Detect which cell encompasses the target text, then output its (x, y) center coordinate. 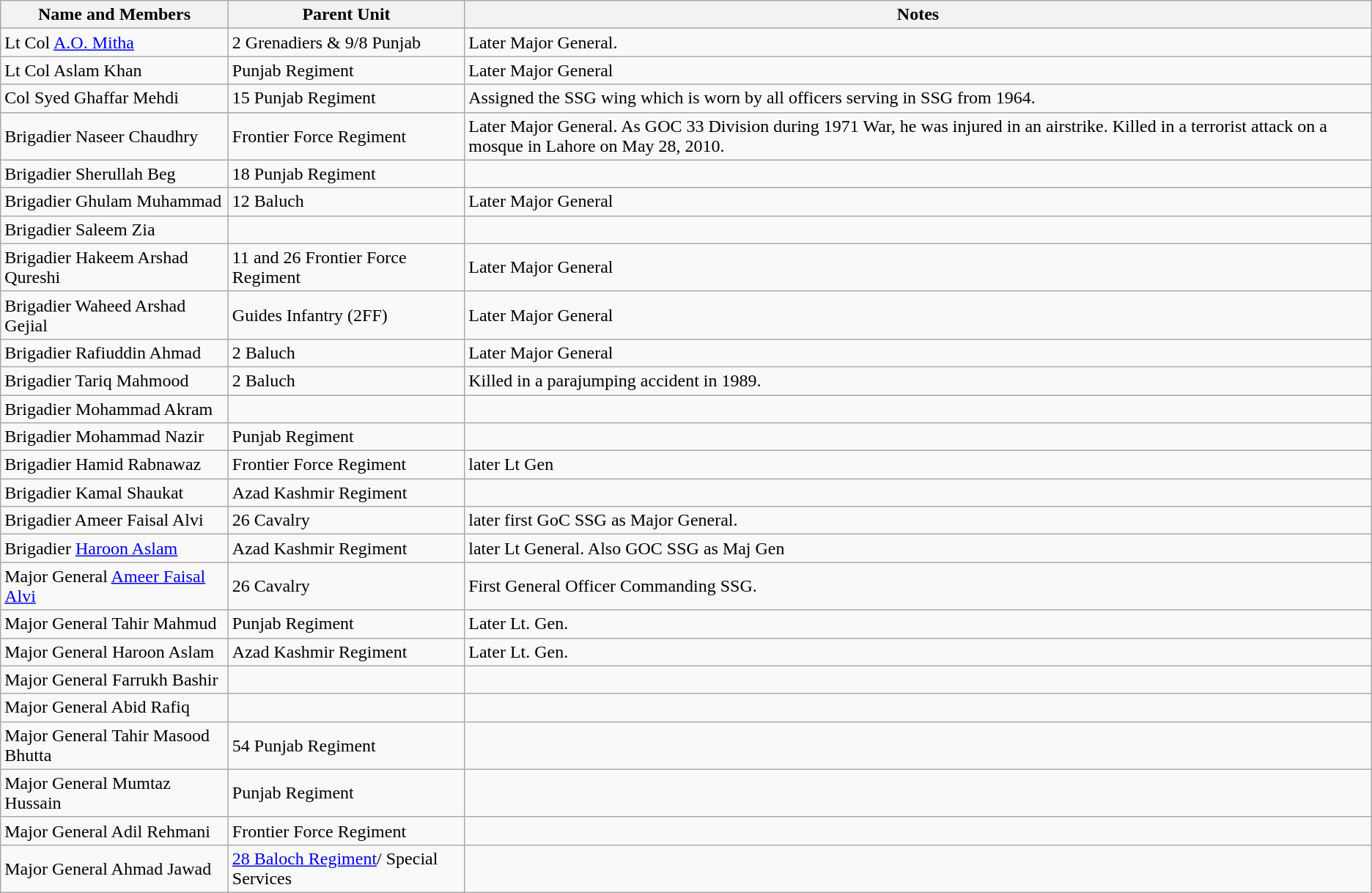
Lt Col Aslam Khan (114, 70)
later Lt General. Also GOC SSG as Maj Gen (918, 548)
Major General Mumtaz Hussain (114, 793)
Lt Col A.O. Mitha (114, 43)
Parent Unit (346, 15)
11 and 26 Frontier Force Regiment (346, 267)
Brigadier Mohammad Akram (114, 408)
Major General Tahir Masood Bhutta (114, 745)
Major General Haroon Aslam (114, 652)
18 Punjab Regiment (346, 174)
Brigadier Saleem Zia (114, 229)
15 Punjab Regiment (346, 98)
Major General Tahir Mahmud (114, 624)
First General Officer Commanding SSG. (918, 587)
Major General Adil Rehmani (114, 831)
Brigadier Hamid Rabnawaz (114, 465)
Guides Infantry (2FF) (346, 315)
Major General Ahmad Jawad (114, 868)
later first GoC SSG as Major General. (918, 521)
later Lt Gen (918, 465)
Major General Abid Rafiq (114, 708)
Major General Ameer Faisal Alvi (114, 587)
Brigadier Haroon Aslam (114, 548)
Notes (918, 15)
Brigadier Ameer Faisal Alvi (114, 521)
Brigadier Mohammad Nazir (114, 437)
Killed in a parajumping accident in 1989. (918, 381)
Assigned the SSG wing which is worn by all officers serving in SSG from 1964. (918, 98)
Brigadier Hakeem Arshad Qureshi (114, 267)
Name and Members (114, 15)
54 Punjab Regiment (346, 745)
Brigadier Sherullah Beg (114, 174)
Brigadier Waheed Arshad Gejial (114, 315)
2 Grenadiers & 9/8 Punjab (346, 43)
Brigadier Naseer Chaudhry (114, 136)
12 Baluch (346, 202)
Brigadier Ghulam Muhammad (114, 202)
Col Syed Ghaffar Mehdi (114, 98)
28 Baloch Regiment/ Special Services (346, 868)
Brigadier Kamal Shaukat (114, 493)
Later Major General. (918, 43)
Brigadier Rafiuddin Ahmad (114, 353)
Brigadier Tariq Mahmood (114, 381)
Major General Farrukh Bashir (114, 680)
